Extract the (x, y) coordinate from the center of the cell holding the provided text.  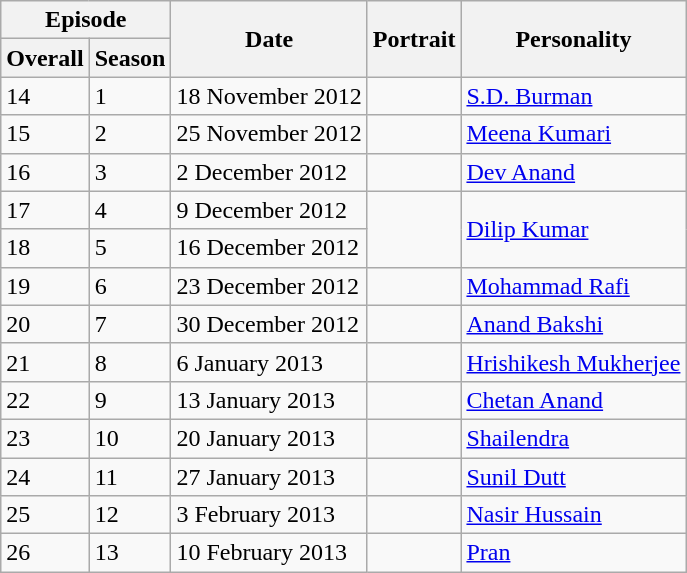
S.D. Burman (574, 96)
2 (130, 134)
23 (45, 438)
18 (45, 248)
5 (130, 248)
25 (45, 515)
23 December 2012 (269, 286)
Dev Anand (574, 172)
Chetan Anand (574, 400)
7 (130, 324)
Pran (574, 553)
21 (45, 362)
Season (130, 58)
16 December 2012 (269, 248)
3 February 2013 (269, 515)
Mohammad Rafi (574, 286)
10 (130, 438)
Shailendra (574, 438)
2 December 2012 (269, 172)
13 (130, 553)
22 (45, 400)
10 February 2013 (269, 553)
Personality (574, 39)
4 (130, 210)
Overall (45, 58)
15 (45, 134)
20 (45, 324)
11 (130, 477)
9 (130, 400)
Dilip Kumar (574, 229)
26 (45, 553)
8 (130, 362)
12 (130, 515)
1 (130, 96)
19 (45, 286)
Date (269, 39)
Nasir Hussain (574, 515)
Meena Kumari (574, 134)
27 January 2013 (269, 477)
25 November 2012 (269, 134)
18 November 2012 (269, 96)
14 (45, 96)
Portrait (414, 39)
13 January 2013 (269, 400)
Anand Bakshi (574, 324)
24 (45, 477)
Hrishikesh Mukherjee (574, 362)
30 December 2012 (269, 324)
20 January 2013 (269, 438)
Sunil Dutt (574, 477)
3 (130, 172)
16 (45, 172)
Episode (86, 20)
17 (45, 210)
6 (130, 286)
9 December 2012 (269, 210)
6 January 2013 (269, 362)
